Determine the [X, Y] coordinate at the center of the cell enclosing the given text.  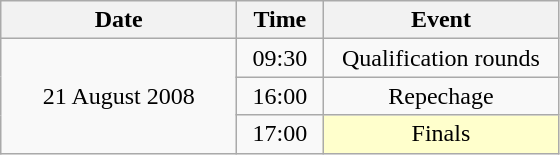
16:00 [280, 96]
Qualification rounds [441, 58]
Finals [441, 134]
Event [441, 20]
17:00 [280, 134]
09:30 [280, 58]
Repechage [441, 96]
Date [119, 20]
21 August 2008 [119, 96]
Time [280, 20]
